Provide the (x, y) coordinate of the cell's center where the given text is located.  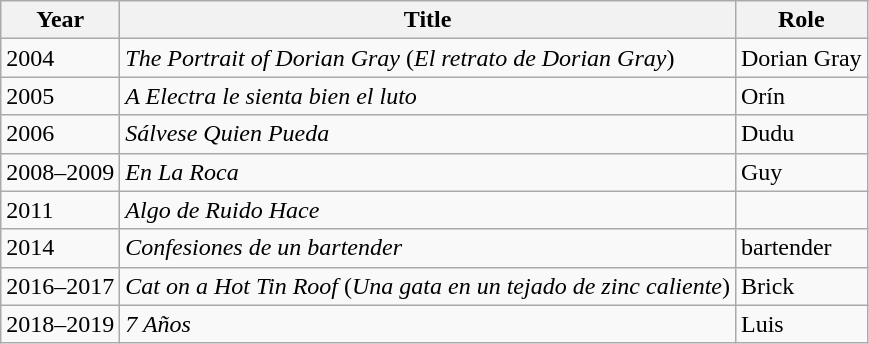
Confesiones de un bartender (428, 248)
2014 (60, 248)
Cat on a Hot Tin Roof (Una gata en un tejado de zinc caliente) (428, 286)
2008–2009 (60, 172)
A Electra le sienta bien el luto (428, 96)
Year (60, 20)
2016–2017 (60, 286)
Luis (801, 324)
2004 (60, 58)
Guy (801, 172)
Sálvese Quien Pueda (428, 134)
2006 (60, 134)
Orín (801, 96)
The Portrait of Dorian Gray (El retrato de Dorian Gray) (428, 58)
7 Años (428, 324)
Algo de Ruido Hace (428, 210)
2018–2019 (60, 324)
2011 (60, 210)
En La Roca (428, 172)
Dudu (801, 134)
2005 (60, 96)
bartender (801, 248)
Dorian Gray (801, 58)
Title (428, 20)
Brick (801, 286)
Role (801, 20)
